Output the (X, Y) coordinate of the center of the cell containing the given text.  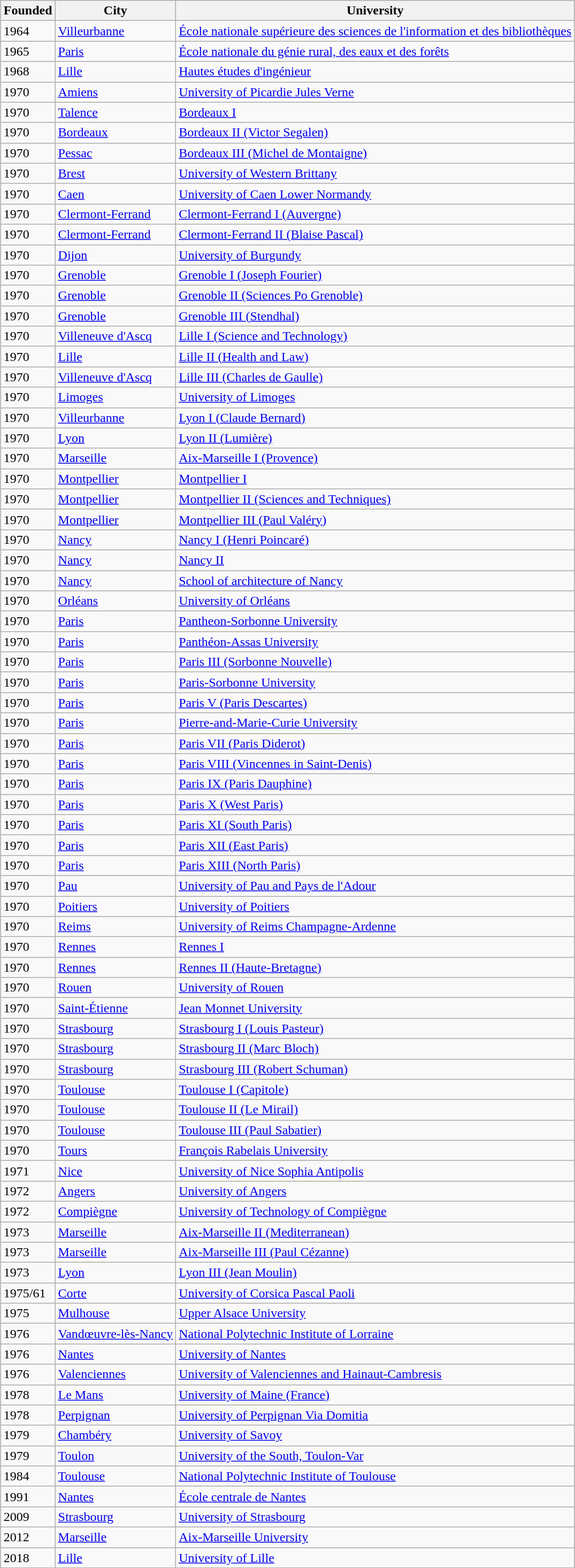
1971 (28, 1171)
Lyon III (Jean Moulin) (375, 1273)
Lyon II (Lumière) (375, 438)
Hautes études d'ingénieur (375, 72)
University of Strasbourg (375, 1517)
Corte (116, 1293)
Dijon (116, 255)
Montpellier I (375, 479)
2009 (28, 1517)
Angers (116, 1191)
Aix-Marseille II (Mediterranean) (375, 1232)
Talence (116, 112)
School of architecture of Nancy (375, 580)
Vandœuvre-lès-Nancy (116, 1334)
Pantheon-Sorbonne University (375, 621)
Toulouse III (Paul Sabatier) (375, 1130)
Pau (116, 886)
Paris VII (Paris Diderot) (375, 743)
University of Nice Sophia Antipolis (375, 1171)
Orléans (116, 601)
Founded (28, 11)
Paris IX (Paris Dauphine) (375, 784)
Lille III (Charles de Gaulle) (375, 377)
Aix-Marseille University (375, 1537)
Amiens (116, 92)
Montpellier III (Paul Valéry) (375, 519)
University (375, 11)
Aix-Marseille I (Provence) (375, 458)
Chambéry (116, 1435)
Rouen (116, 988)
University of Perpignan Via Domitia (375, 1415)
Toulon (116, 1456)
University of Burgundy (375, 255)
Paris XI (South Paris) (375, 825)
City (116, 11)
Clermont-Ferrand I (Auvergne) (375, 214)
Lille II (Health and Law) (375, 357)
University of Picardie Jules Verne (375, 92)
Brest (116, 173)
Caen (116, 194)
Nancy I (Henri Poincaré) (375, 540)
Reims (116, 927)
Rennes II (Haute-Bretagne) (375, 967)
Upper Alsace University (375, 1313)
Aix-Marseille III (Paul Cézanne) (375, 1252)
École nationale du génie rural, des eaux et des forêts (375, 51)
1975/61 (28, 1293)
Montpellier II (Sciences and Techniques) (375, 499)
1991 (28, 1496)
Nancy II (375, 560)
Strasbourg I (Louis Pasteur) (375, 1028)
Rennes I (375, 947)
1968 (28, 72)
Strasbourg III (Robert Schuman) (375, 1069)
Tours (116, 1150)
Paris XIII (North Paris) (375, 865)
Paris-Sorbonne University (375, 682)
Nice (116, 1171)
University of Valenciennes and Hainaut-Cambresis (375, 1374)
University of Corsica Pascal Paoli (375, 1293)
1964 (28, 31)
Pessac (116, 153)
University of Poitiers (375, 906)
University of Nantes (375, 1354)
École nationale supérieure des sciences de l'information et des bibliothèques (375, 31)
Jean Monnet University (375, 1008)
Limoges (116, 397)
University of Limoges (375, 397)
University of Orléans (375, 601)
Paris III (Sorbonne Nouvelle) (375, 662)
Grenoble II (Sciences Po Grenoble) (375, 296)
University of Western Brittany (375, 173)
Paris V (Paris Descartes) (375, 703)
Clermont-Ferrand II (Blaise Pascal) (375, 234)
University of Maine (France) (375, 1395)
Le Mans (116, 1395)
Valenciennes (116, 1374)
University of Lille (375, 1558)
Toulouse I (Capitole) (375, 1089)
2018 (28, 1558)
Bordeaux II (Victor Segalen) (375, 133)
National Polytechnic Institute of Lorraine (375, 1334)
Pierre-and-Marie-Curie University (375, 723)
Mulhouse (116, 1313)
Paris XII (East Paris) (375, 845)
University of Pau and Pays de l'Adour (375, 886)
Bordeaux III (Michel de Montaigne) (375, 153)
Strasbourg II (Marc Bloch) (375, 1049)
École centrale de Nantes (375, 1496)
University of Angers (375, 1191)
University of Reims Champagne-Ardenne (375, 927)
Paris VIII (Vincennes in Saint-Denis) (375, 764)
University of Technology of Compiègne (375, 1211)
Toulouse II (Le Mirail) (375, 1110)
Lille I (Science and Technology) (375, 336)
1975 (28, 1313)
Paris X (West Paris) (375, 804)
National Polytechnic Institute of Toulouse (375, 1476)
1965 (28, 51)
François Rabelais University (375, 1150)
University of Rouen (375, 988)
Panthéon-Assas University (375, 642)
Bordeaux (116, 133)
Lyon I (Claude Bernard) (375, 418)
Perpignan (116, 1415)
University of Caen Lower Normandy (375, 194)
University of the South, Toulon-Var (375, 1456)
2012 (28, 1537)
1984 (28, 1476)
University of Savoy (375, 1435)
Bordeaux I (375, 112)
Grenoble I (Joseph Fourier) (375, 275)
Saint-Étienne (116, 1008)
Compiègne (116, 1211)
Grenoble III (Stendhal) (375, 316)
Poitiers (116, 906)
